Extract the (X, Y) coordinate from the center of the cell holding the provided text.  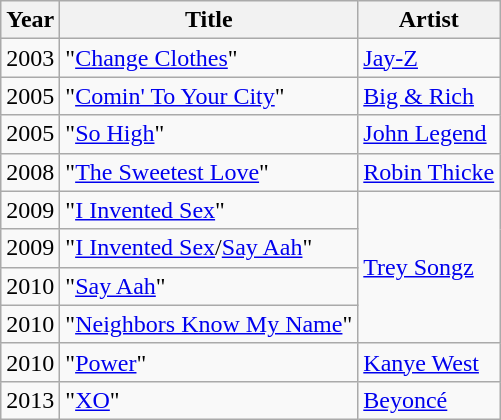
Artist (429, 20)
"Neighbors Know My Name" (209, 324)
"So High" (209, 134)
Year (30, 20)
"Power" (209, 362)
2013 (30, 400)
"The Sweetest Love" (209, 172)
Jay-Z (429, 58)
"Change Clothes" (209, 58)
Title (209, 20)
2003 (30, 58)
"XO" (209, 400)
"Comin' To Your City" (209, 96)
Kanye West (429, 362)
2008 (30, 172)
John Legend (429, 134)
Trey Songz (429, 267)
"I Invented Sex" (209, 210)
Robin Thicke (429, 172)
Beyoncé (429, 400)
"I Invented Sex/Say Aah" (209, 248)
Big & Rich (429, 96)
"Say Aah" (209, 286)
